Extract the [X, Y] coordinate from the center of the cell holding the provided text.  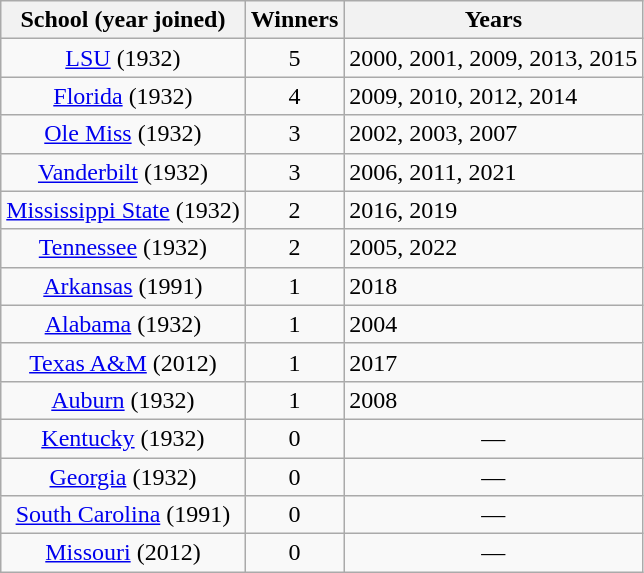
Tennessee (1932) [123, 248]
Winners [294, 20]
Missouri (2012) [123, 553]
2008 [494, 400]
2006, 2011, 2021 [494, 172]
2018 [494, 286]
2009, 2010, 2012, 2014 [494, 96]
Arkansas (1991) [123, 286]
5 [294, 58]
2016, 2019 [494, 210]
2017 [494, 362]
Auburn (1932) [123, 400]
Texas A&M (2012) [123, 362]
Years [494, 20]
4 [294, 96]
Kentucky (1932) [123, 438]
Alabama (1932) [123, 324]
Ole Miss (1932) [123, 134]
2000, 2001, 2009, 2013, 2015 [494, 58]
School (year joined) [123, 20]
Florida (1932) [123, 96]
Mississippi State (1932) [123, 210]
2004 [494, 324]
2002, 2003, 2007 [494, 134]
Georgia (1932) [123, 477]
LSU (1932) [123, 58]
South Carolina (1991) [123, 515]
2005, 2022 [494, 248]
Vanderbilt (1932) [123, 172]
